Return (X, Y) of the center of cell containing provided text 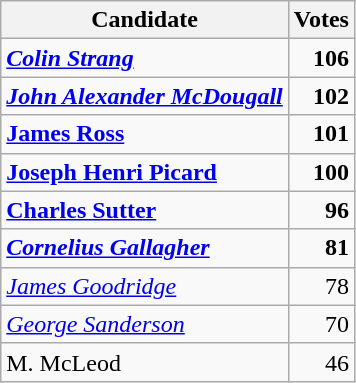
Cornelius Gallagher (145, 248)
96 (321, 210)
100 (321, 172)
78 (321, 286)
Joseph Henri Picard (145, 172)
Charles Sutter (145, 210)
Votes (321, 20)
James Ross (145, 134)
George Sanderson (145, 324)
46 (321, 362)
102 (321, 96)
101 (321, 134)
Candidate (145, 20)
Colin Strang (145, 58)
James Goodridge (145, 286)
M. McLeod (145, 362)
John Alexander McDougall (145, 96)
70 (321, 324)
106 (321, 58)
81 (321, 248)
